Extract the (X, Y) coordinate from the center of the cell holding the provided text.  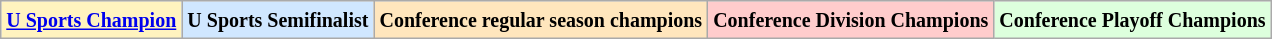
U Sports Champion (92, 20)
Conference Playoff Champions (1132, 20)
Conference regular season champions (541, 20)
U Sports Semifinalist (278, 20)
Conference Division Champions (851, 20)
